Search for the cell housing the specified text and yield its [X, Y] center coordinate. 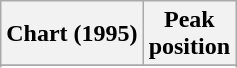
Peakposition [189, 34]
Chart (1995) [72, 34]
